Find where the given text appears and provide that cell's center as (X, Y) coordinate. 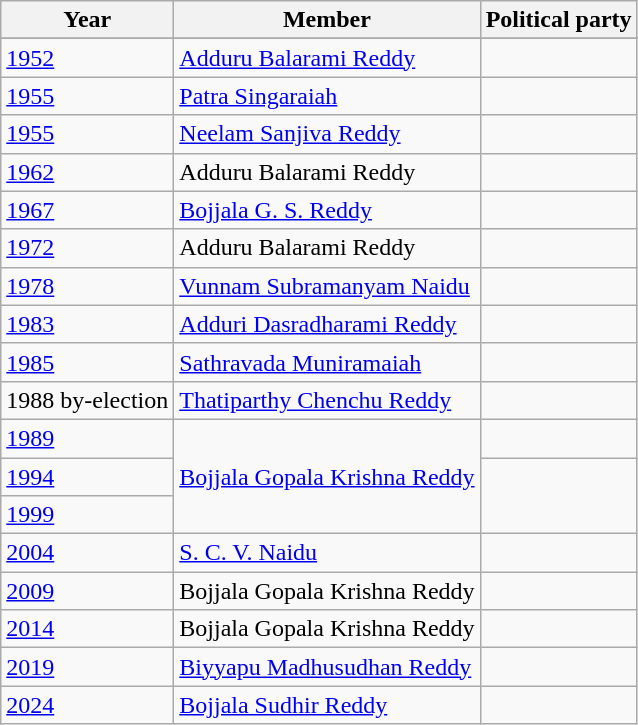
Bojjala G. S. Reddy (327, 210)
1962 (88, 172)
2024 (88, 705)
Member (327, 20)
Year (88, 20)
2009 (88, 591)
2014 (88, 629)
1994 (88, 477)
Neelam Sanjiva Reddy (327, 134)
Patra Singaraiah (327, 96)
1967 (88, 210)
1988 by-election (88, 400)
1978 (88, 286)
Vunnam Subramanyam Naidu (327, 286)
S. C. V. Naidu (327, 553)
1989 (88, 438)
Adduri Dasradharami Reddy (327, 324)
1972 (88, 248)
1985 (88, 362)
Biyyapu Madhusudhan Reddy (327, 667)
1999 (88, 515)
Political party (558, 20)
1983 (88, 324)
2004 (88, 553)
2019 (88, 667)
Sathravada Muniramaiah (327, 362)
Bojjala Sudhir Reddy (327, 705)
Thatiparthy Chenchu Reddy (327, 400)
1952 (88, 58)
